Locate the cell with the specified text and output its [x, y] center coordinate. 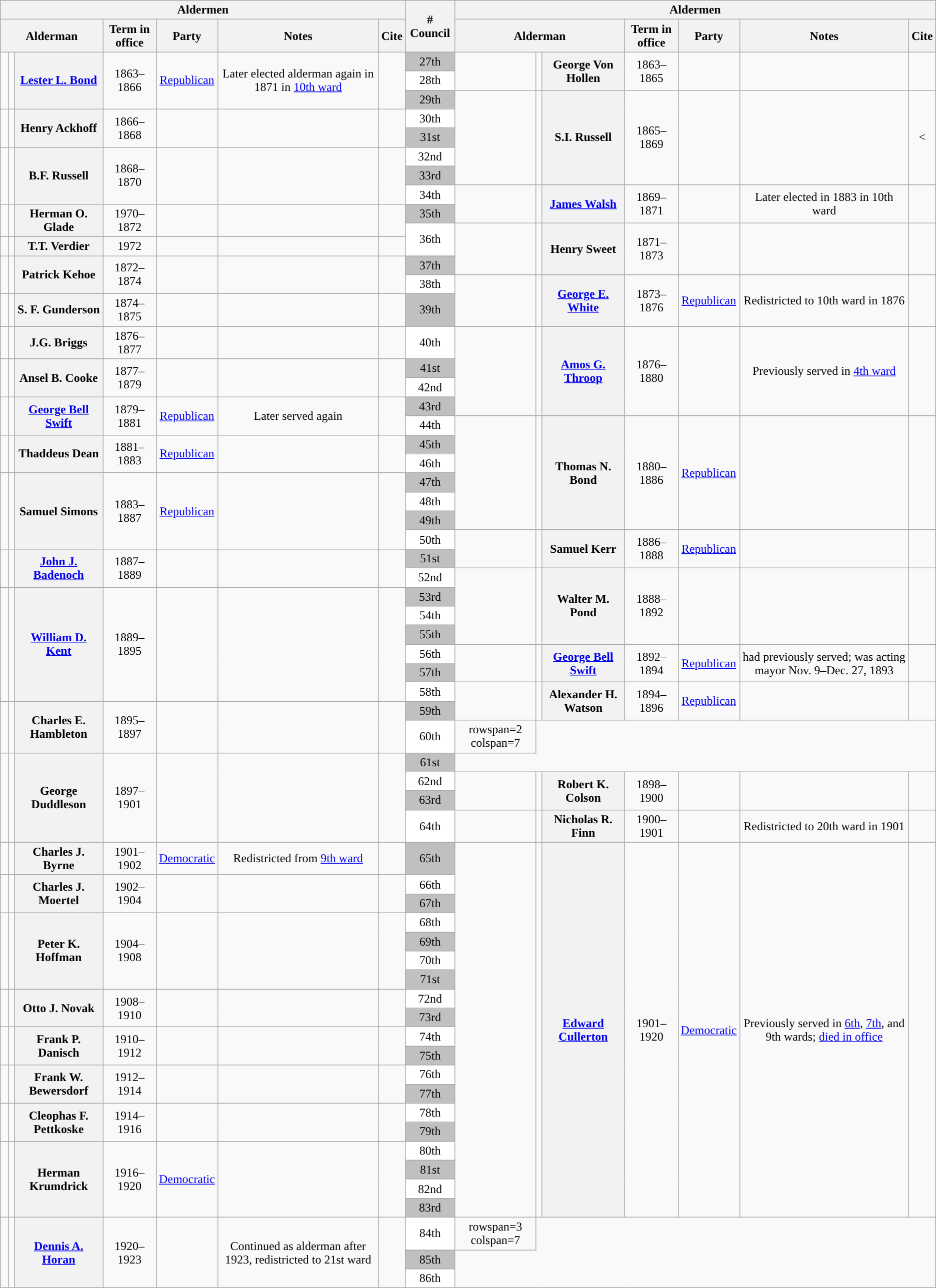
S.I. Russell [583, 137]
86th [430, 1279]
Frank W. Bewersdorf [59, 1084]
56th [430, 654]
41st [430, 368]
1865–1869 [651, 137]
85th [430, 1259]
rowspan=3 colspan=7 [495, 1234]
1873–1876 [651, 301]
Thaddeus Dean [59, 454]
Peter K. Hoffman [59, 951]
81st [430, 1170]
1881–1883 [130, 454]
Thomas N. Bond [583, 473]
Otto J. Novak [59, 1008]
1900–1901 [651, 826]
70th [430, 961]
49th [430, 520]
Previously served in 6th, 7th, and 9th wards; died in office [824, 1030]
42nd [430, 387]
Later elected alderman again in 1871 in 10th ward [298, 80]
1869–1871 [651, 204]
50th [430, 539]
Lester L. Bond [59, 80]
Charles J. Moertel [59, 894]
37th [430, 265]
Nicholas R. Finn [583, 826]
J.G. Briggs [59, 343]
1874–1875 [130, 310]
1876–1877 [130, 343]
1879–1881 [130, 416]
48th [430, 501]
69th [430, 941]
1895–1897 [130, 727]
82nd [430, 1189]
1914–1916 [130, 1122]
38th [430, 284]
43rd [430, 406]
Robert K. Colson [583, 791]
1894–1896 [651, 701]
1868–1870 [130, 175]
Herman O. Glade [59, 220]
72nd [430, 999]
Samuel Kerr [583, 549]
Charles J. Byrne [59, 859]
76th [430, 1075]
1863–1866 [130, 80]
33rd [430, 175]
Walter M. Pond [583, 606]
Herman Krumdrick [59, 1179]
1920–1923 [130, 1253]
36th [430, 239]
27th [430, 61]
S. F. Gunderson [59, 310]
Alexander H. Watson [583, 701]
31st [430, 137]
77th [430, 1094]
1897–1901 [130, 798]
1912–1914 [130, 1084]
53rd [430, 596]
1901–1902 [130, 859]
44th [430, 425]
29th [430, 99]
1876–1880 [651, 371]
Henry Ackhoff [59, 128]
Amos G. Throop [583, 371]
1863–1865 [651, 71]
1886–1888 [651, 549]
1916–1920 [130, 1179]
45th [430, 444]
57th [430, 673]
Samuel Simons [59, 511]
1908–1910 [130, 1008]
62nd [430, 781]
60th [430, 737]
30th [430, 118]
< [922, 137]
T.T. Verdier [59, 246]
59th [430, 711]
83rd [430, 1208]
B.F. Russell [59, 175]
55th [430, 635]
1871–1873 [651, 249]
George Duddleson [59, 798]
1901–1920 [651, 1030]
1883–1887 [130, 511]
64th [430, 826]
George E. White [583, 301]
William D. Kent [59, 644]
John J. Badenoch [59, 568]
1889–1895 [130, 644]
1910–1912 [130, 1046]
34th [430, 194]
79th [430, 1132]
1877–1879 [130, 378]
39th [430, 310]
40th [430, 343]
71st [430, 980]
80th [430, 1151]
# Council [430, 26]
84th [430, 1234]
had previously served; was acting mayor Nov. 9–Dec. 27, 1893 [824, 663]
1904–1908 [130, 951]
1872–1874 [130, 275]
Redistricted to 20th ward in 1901 [824, 826]
1888–1892 [651, 606]
67th [430, 903]
Previously served in 4th ward [824, 371]
46th [430, 463]
74th [430, 1037]
32nd [430, 156]
75th [430, 1056]
Patrick Kehoe [59, 275]
35th [430, 213]
George Von Hollen [583, 71]
58th [430, 692]
1902–1904 [130, 894]
52nd [430, 577]
Edward Cullerton [583, 1030]
47th [430, 482]
1892–1894 [651, 663]
61st [430, 762]
54th [430, 616]
Ansel B. Cooke [59, 378]
Dennis A. Horan [59, 1253]
1898–1900 [651, 791]
Frank P. Danisch [59, 1046]
Later served again [298, 416]
28th [430, 80]
Later elected in 1883 in 10th ward [824, 204]
65th [430, 859]
1880–1886 [651, 473]
68th [430, 922]
1970–1872 [130, 220]
Redistricted to 10th ward in 1876 [824, 301]
66th [430, 884]
Cleophas F. Pettkoske [59, 1122]
78th [430, 1113]
1887–1889 [130, 568]
Henry Sweet [583, 249]
73rd [430, 1018]
51st [430, 558]
James Walsh [583, 204]
1972 [130, 246]
rowspan=2 colspan=7 [495, 737]
Charles E. Hambleton [59, 727]
63rd [430, 800]
1866–1868 [130, 128]
Continued as alderman after 1923, redistricted to 21st ward [298, 1253]
Redistricted from 9th ward [298, 859]
